Extract the (X, Y) coordinate from the center of the cell holding the provided text.  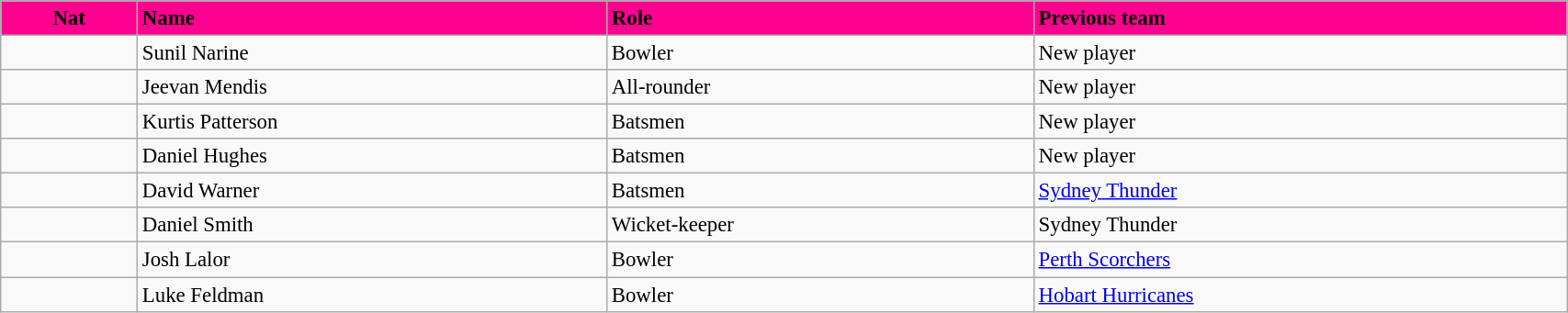
Kurtis Patterson (373, 122)
Luke Feldman (373, 295)
David Warner (373, 191)
Nat (70, 18)
Hobart Hurricanes (1300, 295)
Role (819, 18)
Perth Scorchers (1300, 260)
Josh Lalor (373, 260)
All-rounder (819, 87)
Wicket-keeper (819, 225)
Sunil Narine (373, 53)
Daniel Smith (373, 225)
Name (373, 18)
Jeevan Mendis (373, 87)
Previous team (1300, 18)
Daniel Hughes (373, 156)
